Locate the cell with the specified text and output its (X, Y) center coordinate. 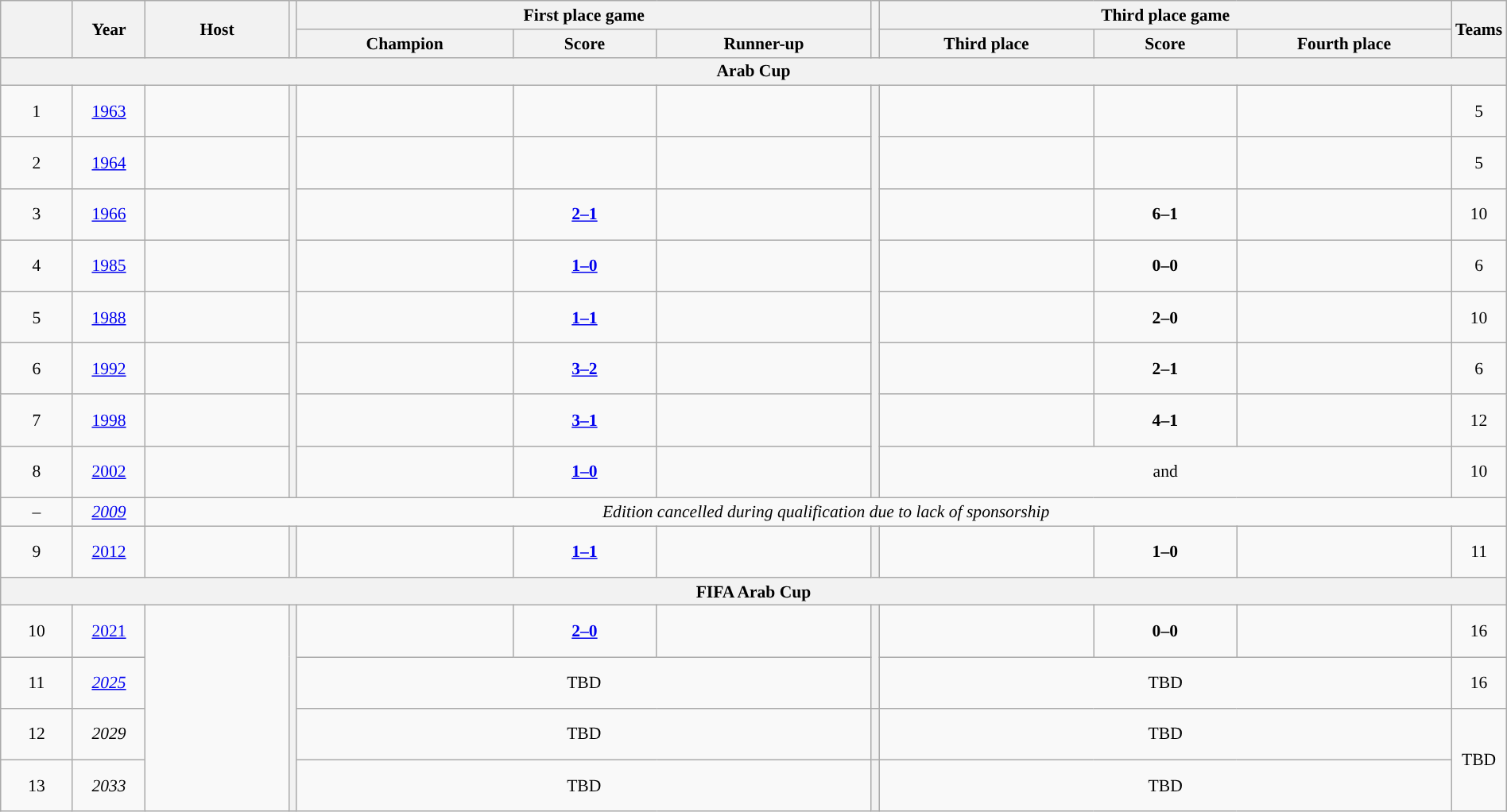
4 (37, 265)
1992 (109, 369)
2012 (109, 551)
Runner-up (765, 44)
3 (37, 215)
3–2 (585, 369)
2009 (109, 512)
Third place (986, 44)
2021 (109, 631)
9 (37, 551)
Edition cancelled during qualification due to lack of sponsorship (826, 512)
1988 (109, 318)
FIFA Arab Cup (753, 592)
1966 (109, 215)
Teams (1478, 29)
6–1 (1165, 215)
1 (37, 111)
2002 (109, 472)
2 (37, 164)
3–1 (585, 421)
8 (37, 472)
4–1 (1165, 421)
Fourth place (1344, 44)
1964 (109, 164)
1985 (109, 265)
– (37, 512)
2033 (109, 787)
Host (217, 29)
7 (37, 421)
Champion (405, 44)
2025 (109, 683)
13 (37, 787)
First place game (583, 15)
Arab Cup (753, 72)
Third place game (1165, 15)
and (1165, 472)
1998 (109, 421)
2029 (109, 734)
1963 (109, 111)
Year (109, 29)
